Determine the (x, y) coordinate at the center of the cell enclosing the given text.  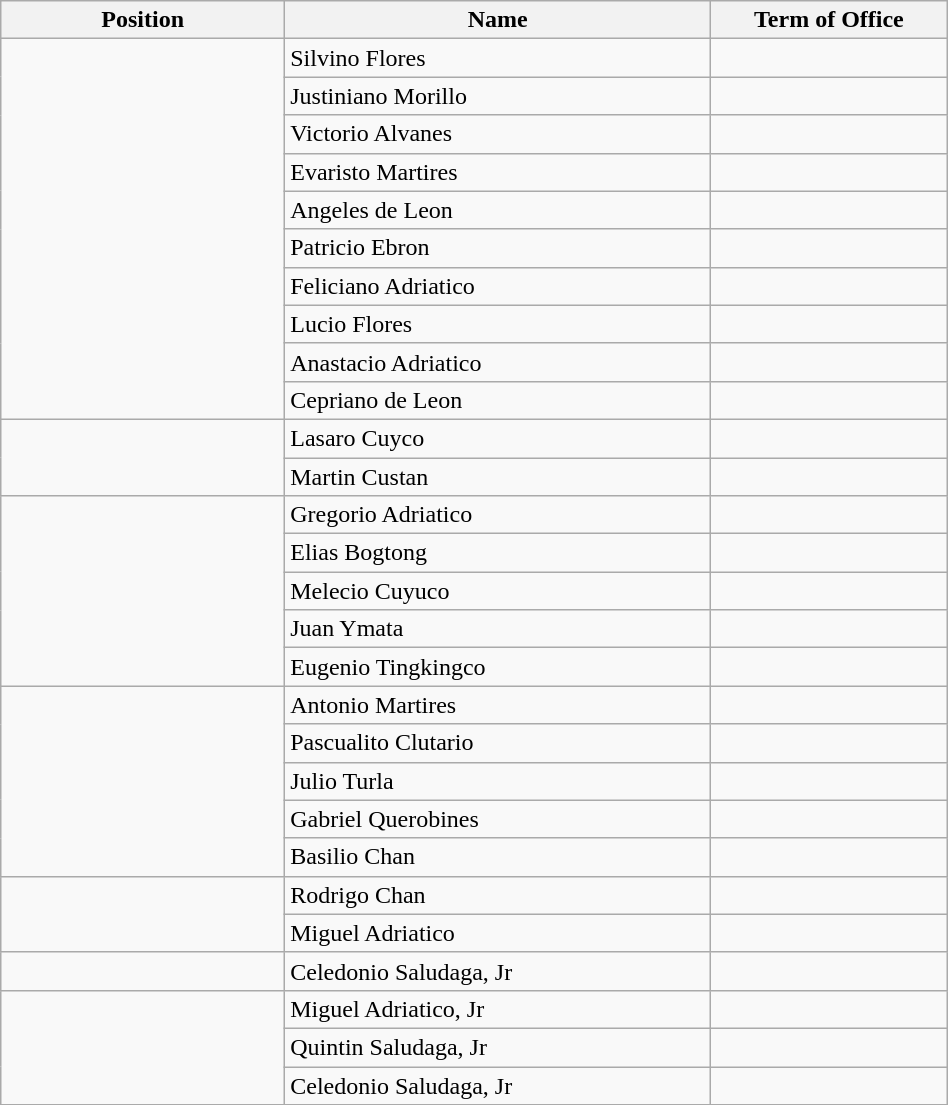
Antonio Martires (498, 705)
Name (498, 20)
Juan Ymata (498, 629)
Feliciano Adriatico (498, 286)
Position (143, 20)
Silvino Flores (498, 58)
Quintin Saludaga, Jr (498, 1047)
Gabriel Querobines (498, 819)
Evaristo Martires (498, 172)
Eugenio Tingkingco (498, 667)
Martin Custan (498, 477)
Basilio Chan (498, 857)
Rodrigo Chan (498, 895)
Anastacio Adriatico (498, 362)
Lucio Flores (498, 324)
Angeles de Leon (498, 210)
Lasaro Cuyco (498, 438)
Miguel Adriatico, Jr (498, 1009)
Julio Turla (498, 781)
Patricio Ebron (498, 248)
Pascualito Clutario (498, 743)
Miguel Adriatico (498, 933)
Term of Office (830, 20)
Elias Bogtong (498, 553)
Gregorio Adriatico (498, 515)
Victorio Alvanes (498, 134)
Justiniano Morillo (498, 96)
Cepriano de Leon (498, 400)
Melecio Cuyuco (498, 591)
